Detect which cell encompasses the target text, then output its [x, y] center coordinate. 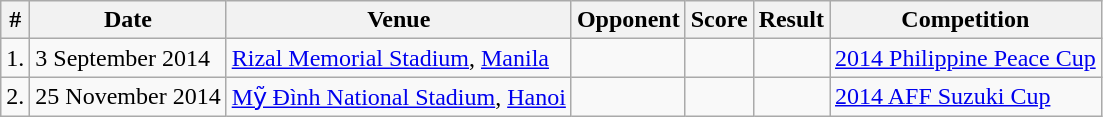
Mỹ Đình National Stadium, Hanoi [398, 97]
Result [791, 20]
2014 AFF Suzuki Cup [966, 97]
# [16, 20]
Opponent [628, 20]
Venue [398, 20]
2. [16, 97]
Score [719, 20]
25 November 2014 [128, 97]
Rizal Memorial Stadium, Manila [398, 58]
Date [128, 20]
1. [16, 58]
2014 Philippine Peace Cup [966, 58]
Competition [966, 20]
3 September 2014 [128, 58]
